Output the (x, y) coordinate of the center of the cell containing the given text.  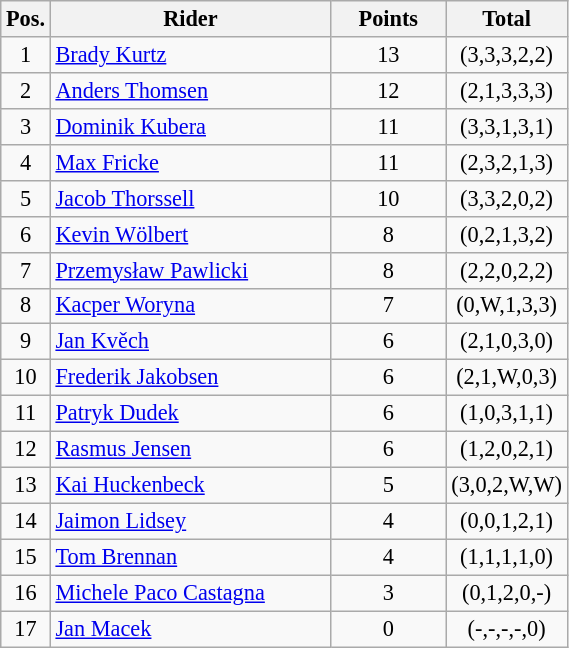
Jan Kvěch (190, 342)
(2,2,0,2,2) (506, 270)
Michele Paco Castagna (190, 593)
(1,0,3,1,1) (506, 414)
9 (26, 342)
Jan Macek (190, 629)
Rider (190, 19)
(0,2,1,3,2) (506, 234)
(0,W,1,3,3) (506, 306)
(2,1,0,3,0) (506, 342)
Jaimon Lidsey (190, 521)
17 (26, 629)
(3,3,1,3,1) (506, 126)
Jacob Thorssell (190, 198)
Max Fricke (190, 162)
(-,-,-,-,0) (506, 629)
Total (506, 19)
Kacper Woryna (190, 306)
Rasmus Jensen (190, 450)
Kai Huckenbeck (190, 485)
(2,1,W,0,3) (506, 378)
14 (26, 521)
(0,1,2,0,-) (506, 593)
Brady Kurtz (190, 55)
15 (26, 557)
Patryk Dudek (190, 414)
Frederik Jakobsen (190, 378)
2 (26, 90)
(3,3,2,0,2) (506, 198)
(2,1,3,3,3) (506, 90)
(1,1,1,1,0) (506, 557)
Tom Brennan (190, 557)
Przemysław Pawlicki (190, 270)
0 (388, 629)
(1,2,0,2,1) (506, 450)
(2,3,2,1,3) (506, 162)
1 (26, 55)
Points (388, 19)
(3,0,2,W,W) (506, 485)
Pos. (26, 19)
Dominik Kubera (190, 126)
16 (26, 593)
(0,0,1,2,1) (506, 521)
Kevin Wölbert (190, 234)
(3,3,3,2,2) (506, 55)
Anders Thomsen (190, 90)
